Scan for the cell matching the given text and deliver its (x, y) coordinate at center. 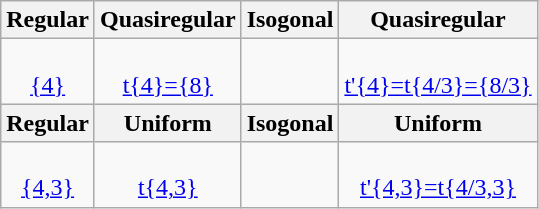
t{4}={8} (168, 72)
t'{4}=t{4/3}={8/3} (438, 72)
t'{4,3}=t{4/3,3} (438, 174)
{4,3} (48, 174)
{4} (48, 72)
t{4,3} (168, 174)
